Return the (x, y) coordinate for the center point of the cell that contains the specified text.  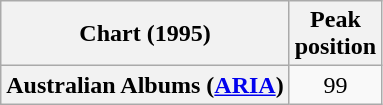
Chart (1995) (145, 34)
Australian Albums (ARIA) (145, 85)
99 (335, 85)
Peakposition (335, 34)
